Return the [x, y] coordinate for the center point of the cell that contains the specified text.  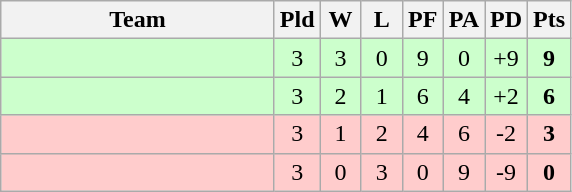
-2 [506, 134]
W [340, 20]
L [382, 20]
+2 [506, 96]
+9 [506, 58]
Pld [297, 20]
Pts [550, 20]
PF [422, 20]
PD [506, 20]
PA [464, 20]
Team [138, 20]
-9 [506, 172]
